Return the [X, Y] coordinate for the center point of the cell that contains the specified text.  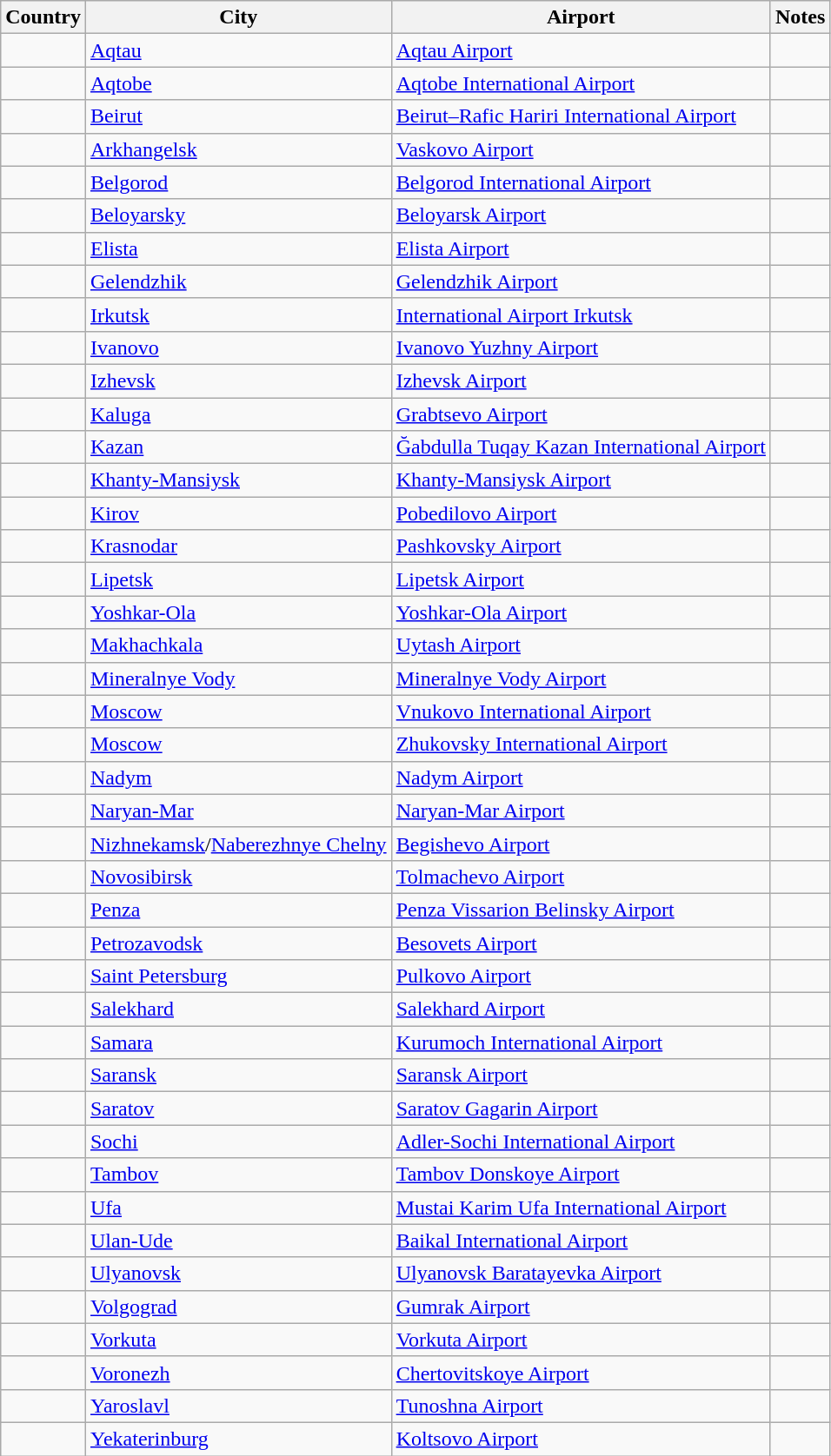
Yaroslavl [238, 1406]
Nadym Airport [581, 778]
Beloyarsk Airport [581, 215]
Yoshkar-Ola Airport [581, 612]
Aqtau Airport [581, 50]
Salekhard Airport [581, 1009]
Izhevsk Airport [581, 381]
Zhukovsky International Airport [581, 745]
Vorkuta Airport [581, 1340]
Kurumoch International Airport [581, 1042]
Vorkuta [238, 1340]
City [238, 17]
Country [43, 17]
Ulyanovsk [238, 1274]
Vnukovo International Airport [581, 711]
Tambov Donskoye Airport [581, 1175]
Tambov [238, 1175]
Izhevsk [238, 381]
Gelendzhik [238, 281]
Belgorod International Airport [581, 182]
Voronezh [238, 1373]
Chertovitskoye Airport [581, 1373]
Aqtobe [238, 83]
Mustai Karim Ufa International Airport [581, 1208]
Tolmachevo Airport [581, 877]
Belgorod [238, 182]
Ulyanovsk Baratayevka Airport [581, 1274]
Saransk [238, 1075]
Vaskovo Airport [581, 149]
Beirut [238, 116]
Beloyarsky [238, 215]
Baikal International Airport [581, 1241]
Koltsovo Airport [581, 1439]
Krasnodar [238, 546]
Lipetsk Airport [581, 579]
Begishevo Airport [581, 844]
Samara [238, 1042]
Sochi [238, 1142]
Ğabdulla Tuqay Kazan International Airport [581, 447]
Besovets Airport [581, 943]
Nizhnekamsk/Naberezhnye Chelny [238, 844]
Ivanovo Yuzhny Airport [581, 347]
Mineralnye Vody [238, 678]
Pulkovo Airport [581, 976]
Lipetsk [238, 579]
Aqtau [238, 50]
Saint Petersburg [238, 976]
Ufa [238, 1208]
Ivanovo [238, 347]
Saratov Gagarin Airport [581, 1109]
Kaluga [238, 414]
Adler-Sochi International Airport [581, 1142]
Gelendzhik Airport [581, 281]
Nadym [238, 778]
Kazan [238, 447]
Beirut–Rafic Hariri International Airport [581, 116]
Pobedilovo Airport [581, 513]
Irkutsk [238, 314]
Naryan-Mar Airport [581, 811]
Khanty-Mansiysk [238, 480]
Salekhard [238, 1009]
Elista Airport [581, 248]
Kirov [238, 513]
Grabtsevo Airport [581, 414]
Uytash Airport [581, 645]
Novosibirsk [238, 877]
Penza [238, 910]
Yekaterinburg [238, 1439]
Airport [581, 17]
Volgograd [238, 1307]
Pashkovsky Airport [581, 546]
Saransk Airport [581, 1075]
Saratov [238, 1109]
Elista [238, 248]
Arkhangelsk [238, 149]
Petrozavodsk [238, 943]
Mineralnye Vody Airport [581, 678]
International Airport Irkutsk [581, 314]
Gumrak Airport [581, 1307]
Penza Vissarion Belinsky Airport [581, 910]
Tunoshna Airport [581, 1406]
Notes [800, 17]
Aqtobe International Airport [581, 83]
Khanty-Mansiysk Airport [581, 480]
Yoshkar-Ola [238, 612]
Makhachkala [238, 645]
Ulan-Ude [238, 1241]
Naryan-Mar [238, 811]
